From the cell containing the given text, extract its center point as [x, y] coordinate. 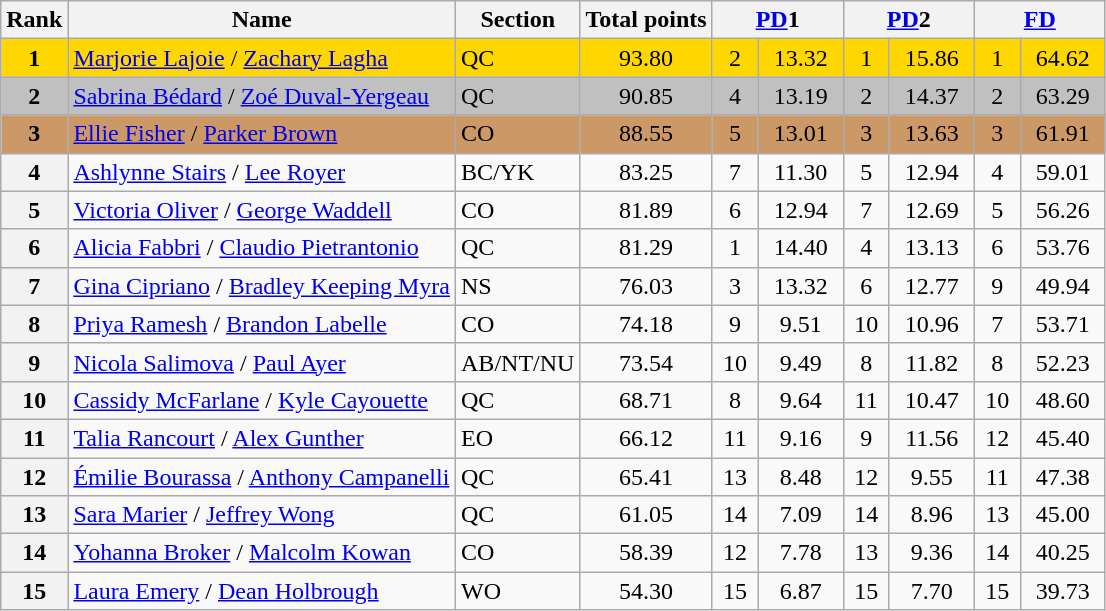
Nicola Salimova / Paul Ayer [262, 362]
Talia Rancourt / Alex Gunther [262, 438]
NS [518, 286]
45.00 [1062, 515]
WO [518, 591]
13.13 [932, 248]
AB/NT/NU [518, 362]
Gina Cipriano / Bradley Keeping Myra [262, 286]
Section [518, 20]
58.39 [646, 553]
11.82 [932, 362]
7.70 [932, 591]
65.41 [646, 477]
59.01 [1062, 172]
6.87 [800, 591]
Émilie Bourassa / Anthony Campanelli [262, 477]
13.63 [932, 134]
13.19 [800, 96]
Ashlynne Stairs / Lee Royer [262, 172]
EO [518, 438]
88.55 [646, 134]
81.29 [646, 248]
9.36 [932, 553]
74.18 [646, 324]
61.05 [646, 515]
7.78 [800, 553]
Yohanna Broker / Malcolm Kowan [262, 553]
54.30 [646, 591]
39.73 [1062, 591]
49.94 [1062, 286]
76.03 [646, 286]
BC/YK [518, 172]
83.25 [646, 172]
PD2 [908, 20]
Alicia Fabbri / Claudio Pietrantonio [262, 248]
Sara Marier / Jeffrey Wong [262, 515]
61.91 [1062, 134]
15.86 [932, 58]
14.37 [932, 96]
11.56 [932, 438]
52.23 [1062, 362]
9.16 [800, 438]
68.71 [646, 400]
14.40 [800, 248]
81.89 [646, 210]
Laura Emery / Dean Holbrough [262, 591]
Marjorie Lajoie / Zachary Lagha [262, 58]
53.71 [1062, 324]
Name [262, 20]
Sabrina Bédard / Zoé Duval-Yergeau [262, 96]
90.85 [646, 96]
10.96 [932, 324]
Total points [646, 20]
64.62 [1062, 58]
48.60 [1062, 400]
Ellie Fisher / Parker Brown [262, 134]
Priya Ramesh / Brandon Labelle [262, 324]
9.51 [800, 324]
8.48 [800, 477]
10.47 [932, 400]
66.12 [646, 438]
47.38 [1062, 477]
12.77 [932, 286]
PD1 [778, 20]
40.25 [1062, 553]
FD [1040, 20]
53.76 [1062, 248]
Cassidy McFarlane / Kyle Cayouette [262, 400]
13.01 [800, 134]
11.30 [800, 172]
8.96 [932, 515]
73.54 [646, 362]
56.26 [1062, 210]
63.29 [1062, 96]
Rank [34, 20]
45.40 [1062, 438]
9.55 [932, 477]
93.80 [646, 58]
9.49 [800, 362]
9.64 [800, 400]
12.69 [932, 210]
7.09 [800, 515]
Victoria Oliver / George Waddell [262, 210]
